Find where the given text appears and provide that cell's center as (X, Y) coordinate. 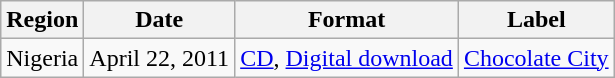
Date (160, 20)
Region (42, 20)
Nigeria (42, 58)
Format (347, 20)
Label (536, 20)
Chocolate City (536, 58)
April 22, 2011 (160, 58)
CD, Digital download (347, 58)
